Return the (x, y) coordinate for the center point of the cell that contains the specified text.  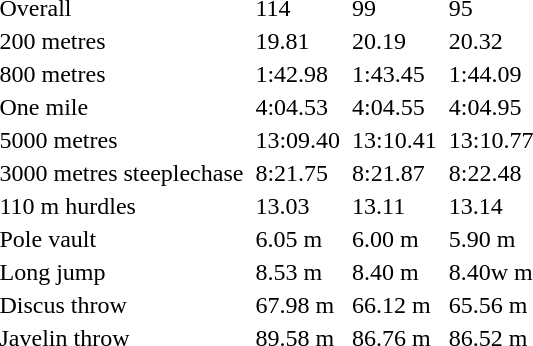
8.53 m (298, 272)
4:04.55 (395, 107)
1:43.45 (395, 74)
8.40 m (395, 272)
1:42.98 (298, 74)
67.98 m (298, 305)
6.05 m (298, 239)
13:10.41 (395, 140)
13.11 (395, 206)
19.81 (298, 41)
66.12 m (395, 305)
13.03 (298, 206)
6.00 m (395, 239)
13:09.40 (298, 140)
8:21.75 (298, 173)
20.19 (395, 41)
4:04.53 (298, 107)
8:21.87 (395, 173)
